Return the (x, y) coordinate for the center point of the cell that contains the specified text.  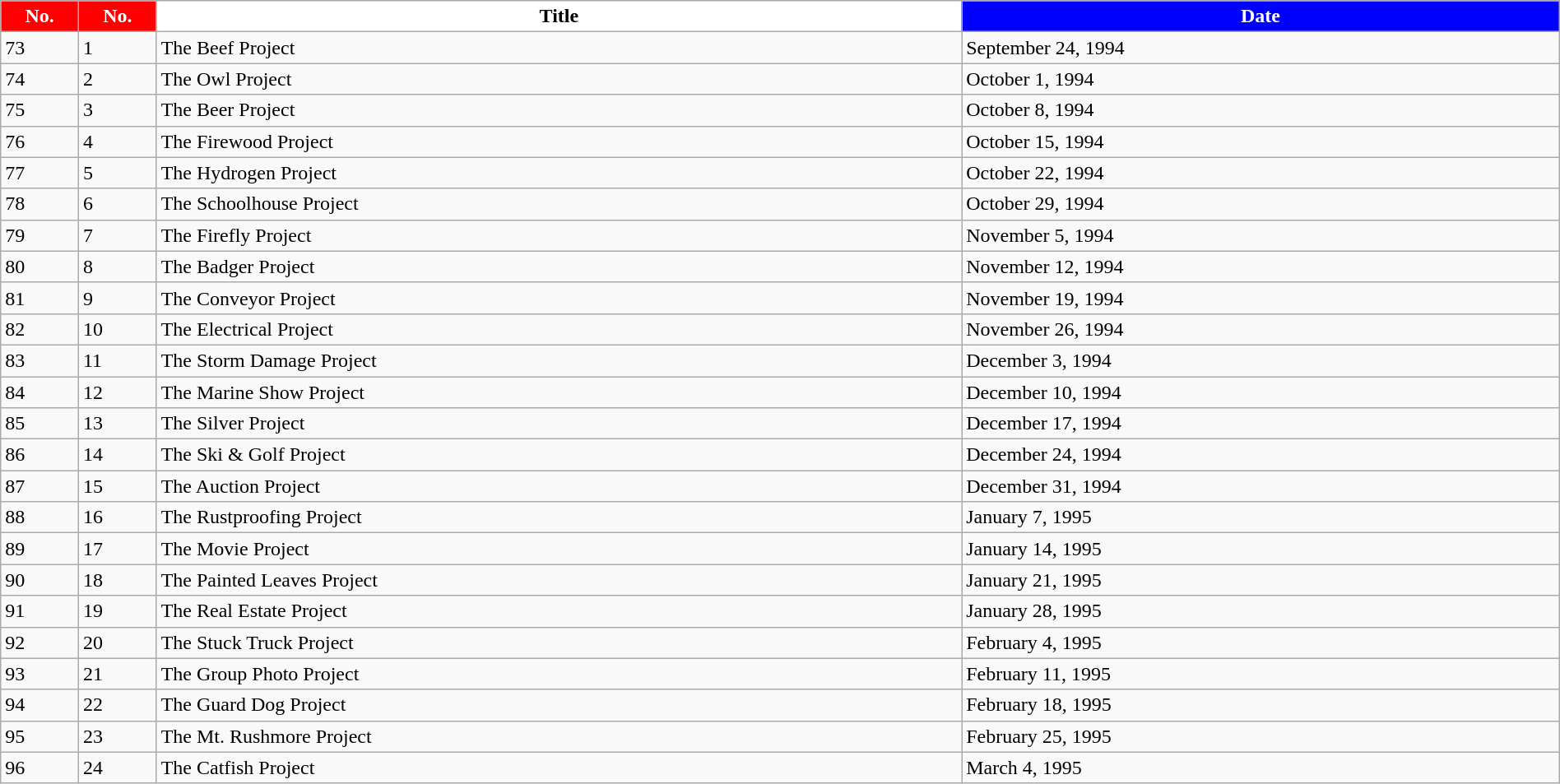
3 (117, 110)
12 (117, 392)
January 14, 1995 (1261, 549)
The Conveyor Project (559, 298)
10 (117, 329)
80 (39, 267)
76 (39, 141)
February 25, 1995 (1261, 736)
82 (39, 329)
95 (39, 736)
20 (117, 643)
February 11, 1995 (1261, 674)
The Group Photo Project (559, 674)
93 (39, 674)
January 7, 1995 (1261, 517)
14 (117, 455)
October 15, 1994 (1261, 141)
The Firefly Project (559, 235)
The Ski & Golf Project (559, 455)
February 4, 1995 (1261, 643)
The Stuck Truck Project (559, 643)
Title (559, 16)
5 (117, 173)
The Silver Project (559, 424)
December 31, 1994 (1261, 486)
94 (39, 705)
96 (39, 768)
September 24, 1994 (1261, 48)
13 (117, 424)
November 19, 1994 (1261, 298)
16 (117, 517)
October 8, 1994 (1261, 110)
The Firewood Project (559, 141)
4 (117, 141)
The Painted Leaves Project (559, 580)
October 1, 1994 (1261, 79)
The Auction Project (559, 486)
The Beef Project (559, 48)
Date (1261, 16)
17 (117, 549)
The Real Estate Project (559, 611)
2 (117, 79)
21 (117, 674)
9 (117, 298)
87 (39, 486)
The Electrical Project (559, 329)
December 17, 1994 (1261, 424)
February 18, 1995 (1261, 705)
86 (39, 455)
88 (39, 517)
22 (117, 705)
75 (39, 110)
89 (39, 549)
December 3, 1994 (1261, 360)
December 10, 1994 (1261, 392)
78 (39, 204)
The Guard Dog Project (559, 705)
24 (117, 768)
85 (39, 424)
The Schoolhouse Project (559, 204)
92 (39, 643)
The Movie Project (559, 549)
8 (117, 267)
November 26, 1994 (1261, 329)
91 (39, 611)
March 4, 1995 (1261, 768)
The Hydrogen Project (559, 173)
77 (39, 173)
The Badger Project (559, 267)
The Marine Show Project (559, 392)
January 21, 1995 (1261, 580)
83 (39, 360)
90 (39, 580)
18 (117, 580)
74 (39, 79)
6 (117, 204)
The Mt. Rushmore Project (559, 736)
November 5, 1994 (1261, 235)
79 (39, 235)
The Catfish Project (559, 768)
23 (117, 736)
January 28, 1995 (1261, 611)
11 (117, 360)
The Beer Project (559, 110)
19 (117, 611)
73 (39, 48)
December 24, 1994 (1261, 455)
7 (117, 235)
15 (117, 486)
The Rustproofing Project (559, 517)
October 29, 1994 (1261, 204)
The Owl Project (559, 79)
The Storm Damage Project (559, 360)
November 12, 1994 (1261, 267)
1 (117, 48)
84 (39, 392)
October 22, 1994 (1261, 173)
81 (39, 298)
